Provide the (X, Y) coordinate of the cell's center where the given text is located.  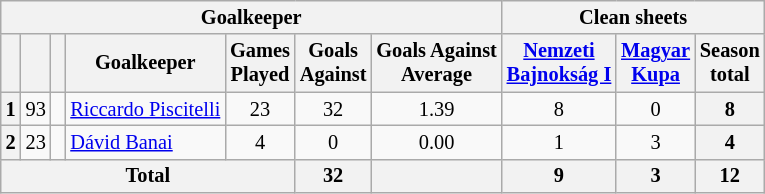
GamesPlayed (260, 63)
Seasontotal (730, 63)
93 (36, 109)
1.39 (436, 109)
Total (148, 176)
Riccardo Piscitelli (145, 109)
Dávid Banai (145, 142)
MagyarKupa (656, 63)
12 (730, 176)
9 (559, 176)
Goals AgainstAverage (436, 63)
NemzetiBajnokság I (559, 63)
Clean sheets (634, 17)
2 (11, 142)
0.00 (436, 142)
GoalsAgainst (334, 63)
